Detect which cell encompasses the target text, then output its (X, Y) center coordinate. 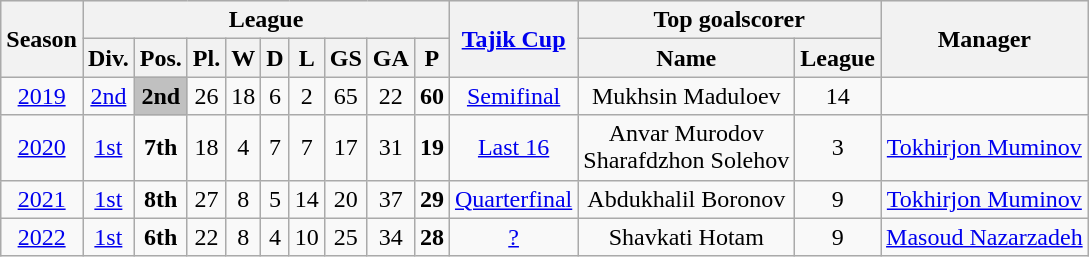
2021 (42, 199)
65 (346, 96)
19 (432, 148)
Shavkati Hotam (686, 237)
29 (432, 199)
2019 (42, 96)
Manager (985, 39)
6 (275, 96)
10 (306, 237)
Season (42, 39)
P (432, 58)
37 (390, 199)
Last 16 (513, 148)
8th (160, 199)
2020 (42, 148)
Semifinal (513, 96)
Tajik Cup (513, 39)
Mukhsin Maduloev (686, 96)
27 (206, 199)
26 (206, 96)
Anvar Murodov Sharafdzhon Solehov (686, 148)
Abdukhalil Boronov (686, 199)
Top goalscorer (730, 20)
Name (686, 58)
5 (275, 199)
60 (432, 96)
17 (346, 148)
2 (306, 96)
Div. (108, 58)
? (513, 237)
GA (390, 58)
L (306, 58)
GS (346, 58)
28 (432, 237)
7th (160, 148)
31 (390, 148)
3 (838, 148)
Quarterfinal (513, 199)
2022 (42, 237)
W (244, 58)
20 (346, 199)
Pl. (206, 58)
25 (346, 237)
Pos. (160, 58)
Masoud Nazarzadeh (985, 237)
D (275, 58)
6th (160, 237)
34 (390, 237)
